Search for the cell housing the specified text and yield its [x, y] center coordinate. 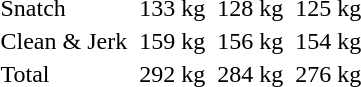
156 kg [250, 41]
159 kg [172, 41]
